Return (X, Y) of the center of cell containing provided text 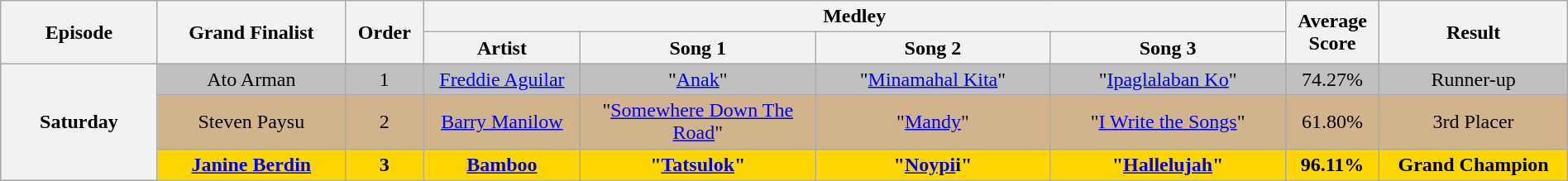
Medley (854, 17)
Song 1 (698, 48)
3 (385, 164)
Grand Finalist (251, 32)
"Mandy" (933, 122)
2 (385, 122)
Janine Berdin (251, 164)
1 (385, 79)
74.27% (1332, 79)
Episode (79, 32)
Steven Paysu (251, 122)
"Anak" (698, 79)
Bamboo (501, 164)
"Hallelujah" (1168, 164)
"Noypii" (933, 164)
"Minamahal Kita" (933, 79)
61.80% (1332, 122)
Barry Manilow (501, 122)
"Tatsulok" (698, 164)
"I Write the Songs" (1168, 122)
Grand Champion (1474, 164)
Artist (501, 48)
Song 2 (933, 48)
Average Score (1332, 32)
Result (1474, 32)
Song 3 (1168, 48)
Runner-up (1474, 79)
"Ipaglalaban Ko" (1168, 79)
Saturday (79, 122)
Order (385, 32)
96.11% (1332, 164)
"Somewhere Down The Road" (698, 122)
3rd Placer (1474, 122)
Freddie Aguilar (501, 79)
Ato Arman (251, 79)
